Extract the (x, y) coordinate from the center of the cell holding the provided text.  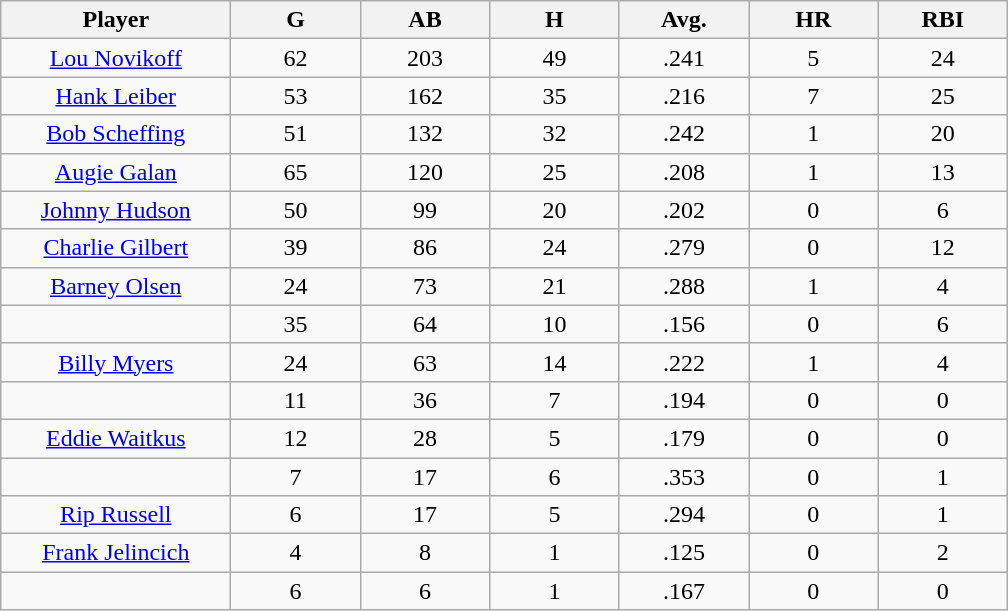
.194 (684, 400)
.179 (684, 438)
Billy Myers (116, 362)
64 (424, 324)
AB (424, 20)
21 (554, 286)
51 (296, 134)
Augie Galan (116, 172)
32 (554, 134)
50 (296, 210)
Barney Olsen (116, 286)
62 (296, 58)
8 (424, 553)
Player (116, 20)
Bob Scheffing (116, 134)
10 (554, 324)
2 (942, 553)
36 (424, 400)
53 (296, 96)
203 (424, 58)
14 (554, 362)
.242 (684, 134)
.167 (684, 591)
11 (296, 400)
Avg. (684, 20)
.156 (684, 324)
Lou Novikoff (116, 58)
.353 (684, 477)
.288 (684, 286)
.241 (684, 58)
39 (296, 248)
.125 (684, 553)
.279 (684, 248)
28 (424, 438)
.294 (684, 515)
132 (424, 134)
H (554, 20)
G (296, 20)
Hank Leiber (116, 96)
63 (424, 362)
162 (424, 96)
99 (424, 210)
13 (942, 172)
Charlie Gilbert (116, 248)
.222 (684, 362)
49 (554, 58)
Johnny Hudson (116, 210)
.216 (684, 96)
HR (814, 20)
86 (424, 248)
65 (296, 172)
120 (424, 172)
Rip Russell (116, 515)
.208 (684, 172)
.202 (684, 210)
73 (424, 286)
Frank Jelincich (116, 553)
Eddie Waitkus (116, 438)
RBI (942, 20)
